Return the [x, y] coordinate for the center point of the cell that contains the specified text.  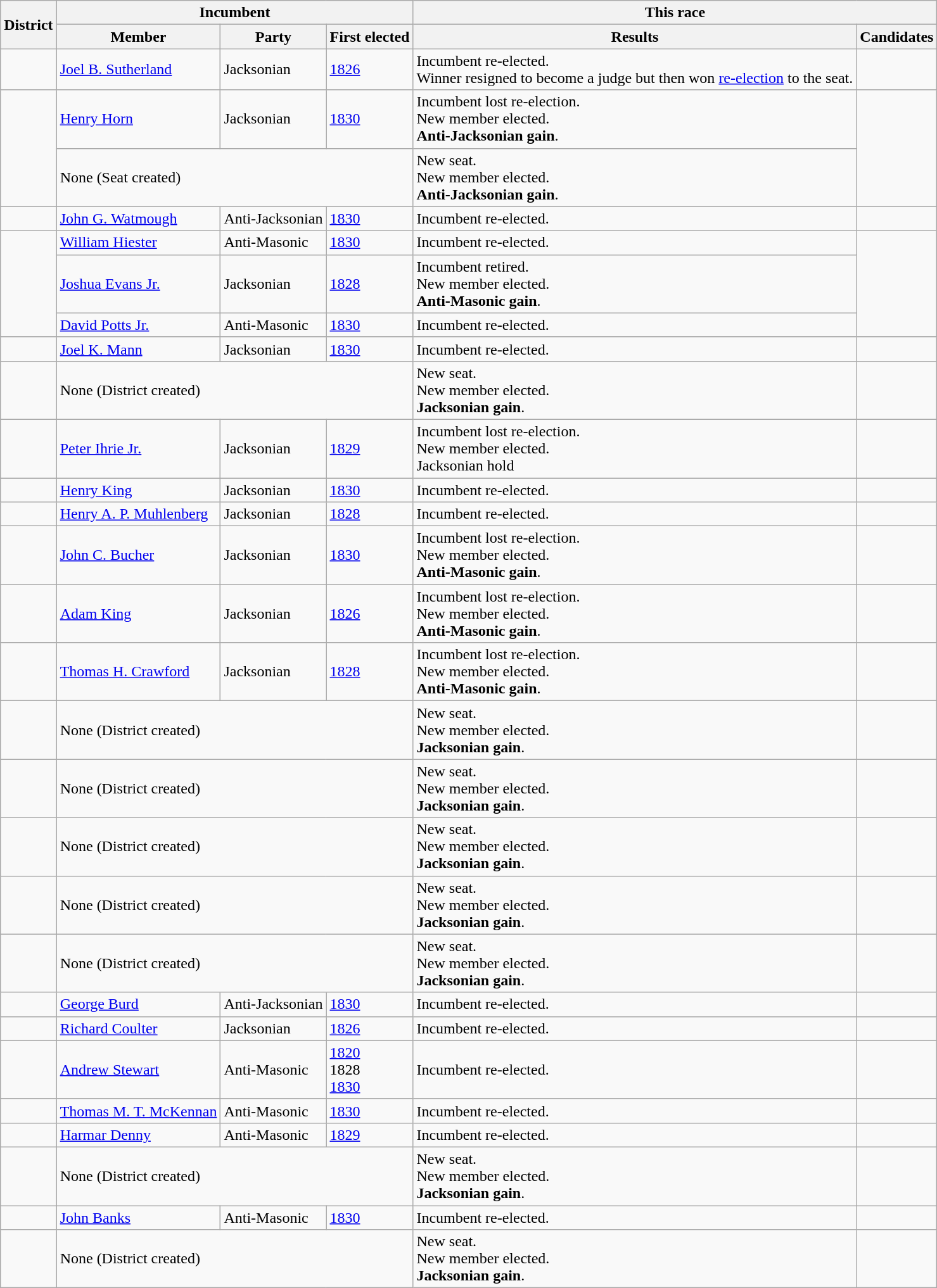
Harmar Denny [138, 1135]
Incumbent re-elected.Winner resigned to become a judge but then won re-election to the seat. [635, 70]
George Burd [138, 1004]
David Potts Jr. [138, 325]
Peter Ihrie Jr. [138, 448]
Joel B. Sutherland [138, 70]
Thomas M. T. McKennan [138, 1111]
Member [138, 37]
This race [675, 13]
John G. Watmough [138, 218]
Results [635, 37]
John Banks [138, 1218]
Joshua Evans Jr. [138, 284]
Incumbent retired.New member elected.Anti-Masonic gain. [635, 284]
None (Seat created) [234, 177]
Thomas H. Crawford [138, 672]
District [29, 25]
Candidates [897, 37]
Joel K. Mann [138, 349]
First elected [370, 37]
New seat.New member elected.Anti-Jacksonian gain. [635, 177]
Incumbent [234, 13]
Andrew Stewart [138, 1070]
Party [274, 37]
John C. Bucher [138, 555]
Richard Coulter [138, 1028]
Adam King [138, 614]
William Hiester [138, 243]
18201828 1830 [370, 1070]
Henry A. P. Muhlenberg [138, 514]
Incumbent lost re-election.New member elected.Jacksonian hold [635, 448]
Incumbent lost re-election.New member elected.Anti-Jacksonian gain. [635, 119]
Henry King [138, 489]
Henry Horn [138, 119]
